Scan for the cell matching the given text and deliver its [X, Y] coordinate at center. 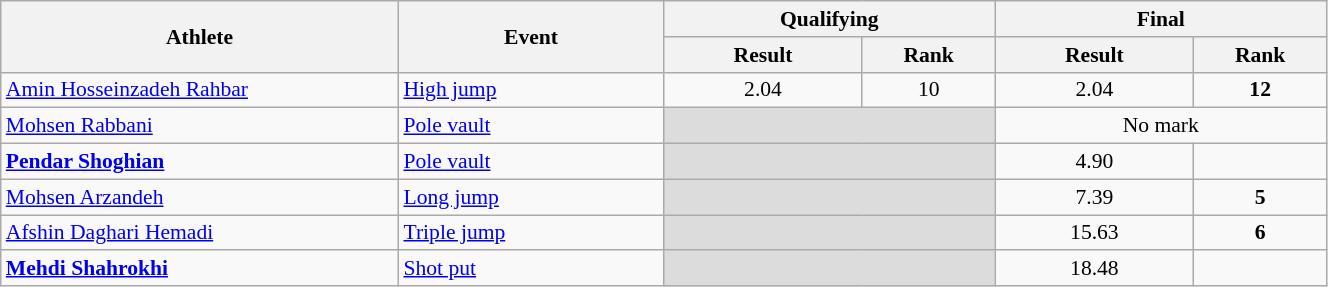
18.48 [1094, 269]
Shot put [530, 269]
5 [1260, 197]
6 [1260, 233]
Mohsen Arzandeh [200, 197]
Final [1160, 19]
High jump [530, 90]
10 [928, 90]
Mehdi Shahrokhi [200, 269]
7.39 [1094, 197]
Event [530, 36]
15.63 [1094, 233]
No mark [1160, 126]
Afshin Daghari Hemadi [200, 233]
Triple jump [530, 233]
Qualifying [830, 19]
Pendar Shoghian [200, 162]
Athlete [200, 36]
4.90 [1094, 162]
12 [1260, 90]
Amin Hosseinzadeh Rahbar [200, 90]
Long jump [530, 197]
Mohsen Rabbani [200, 126]
